Return [X, Y] of the center of cell containing provided text 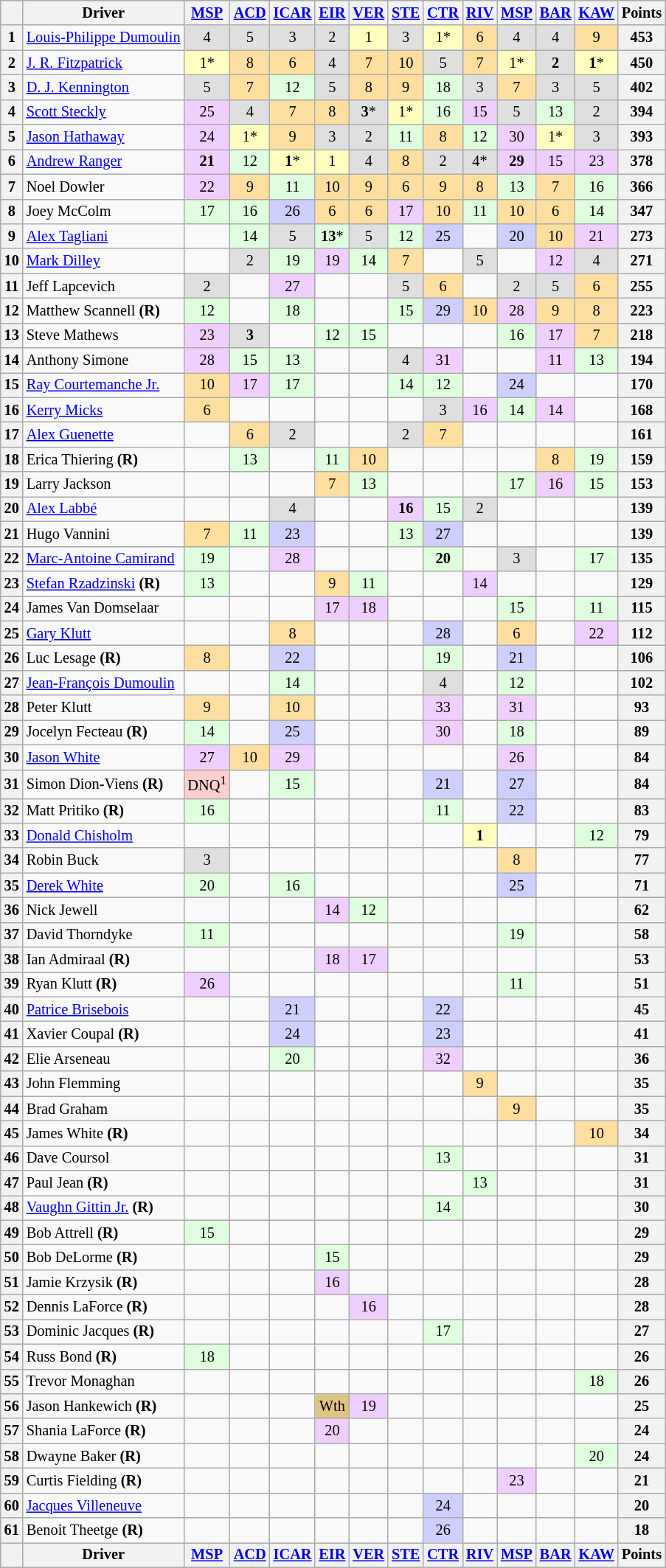
223 [642, 310]
Jason Hankewich (R) [103, 1406]
57 [12, 1431]
Alex Labbé [103, 509]
43 [12, 1084]
Simon Dion-Viens (R) [103, 784]
Steve Mathews [103, 335]
Louis-Philippe Dumoulin [103, 38]
Shania LaForce (R) [103, 1431]
Alex Tagliani [103, 236]
60 [12, 1505]
135 [642, 559]
218 [642, 335]
89 [642, 732]
450 [642, 63]
49 [12, 1233]
Jamie Krzysik (R) [103, 1282]
Jean-François Dumoulin [103, 683]
366 [642, 187]
3* [369, 112]
Andrew Ranger [103, 161]
Larry Jackson [103, 484]
Luc Lesage (R) [103, 658]
Hugo Vannini [103, 534]
50 [12, 1257]
39 [12, 984]
79 [642, 835]
52 [12, 1307]
46 [12, 1158]
402 [642, 87]
255 [642, 286]
Brad Graham [103, 1109]
Peter Klutt [103, 708]
Erica Thiering (R) [103, 459]
Kerry Micks [103, 410]
93 [642, 708]
J. R. Fitzpatrick [103, 63]
54 [12, 1356]
Robin Buck [103, 860]
John Flemming [103, 1084]
Jason Hathaway [103, 137]
Noel Dowler [103, 187]
Patrice Brisebois [103, 1009]
Jocelyn Fecteau (R) [103, 732]
Curtis Fielding (R) [103, 1480]
Russ Bond (R) [103, 1356]
453 [642, 38]
37 [12, 935]
Trevor Monaghan [103, 1381]
55 [12, 1381]
Vaughn Gittin Jr. (R) [103, 1208]
378 [642, 161]
Wth [332, 1406]
71 [642, 885]
Dwayne Baker (R) [103, 1456]
Ian Admiraal (R) [103, 960]
James Van Domselaar [103, 608]
83 [642, 811]
194 [642, 360]
Dominic Jacques (R) [103, 1331]
Jeff Lapcevich [103, 286]
40 [12, 1009]
112 [642, 633]
Xavier Coupal (R) [103, 1034]
129 [642, 583]
393 [642, 137]
Jacques Villeneuve [103, 1505]
168 [642, 410]
Matt Pritiko (R) [103, 811]
170 [642, 385]
Stefan Rzadzinski (R) [103, 583]
D. J. Kennington [103, 87]
159 [642, 459]
James White (R) [103, 1133]
44 [12, 1109]
161 [642, 434]
106 [642, 658]
Scott Steckly [103, 112]
48 [12, 1208]
4* [479, 161]
Matthew Scannell (R) [103, 310]
Dennis LaForce (R) [103, 1307]
38 [12, 960]
Marc-Antoine Camirand [103, 559]
271 [642, 261]
Benoit Theetge (R) [103, 1530]
347 [642, 212]
Bob Attrell (R) [103, 1233]
13* [332, 236]
Alex Guenette [103, 434]
56 [12, 1406]
Derek White [103, 885]
77 [642, 860]
Mark Dilley [103, 261]
153 [642, 484]
Ray Courtemanche Jr. [103, 385]
Joey McColm [103, 212]
102 [642, 683]
59 [12, 1480]
61 [12, 1530]
DNQ1 [207, 784]
Ryan Klutt (R) [103, 984]
Anthony Simone [103, 360]
62 [642, 910]
Gary Klutt [103, 633]
394 [642, 112]
47 [12, 1182]
Nick Jewell [103, 910]
Paul Jean (R) [103, 1182]
Bob DeLorme (R) [103, 1257]
273 [642, 236]
David Thorndyke [103, 935]
Jason White [103, 757]
Donald Chisholm [103, 835]
42 [12, 1059]
Elie Arseneau [103, 1059]
115 [642, 608]
Dave Coursol [103, 1158]
